Search for the cell housing the specified text and yield its (x, y) center coordinate. 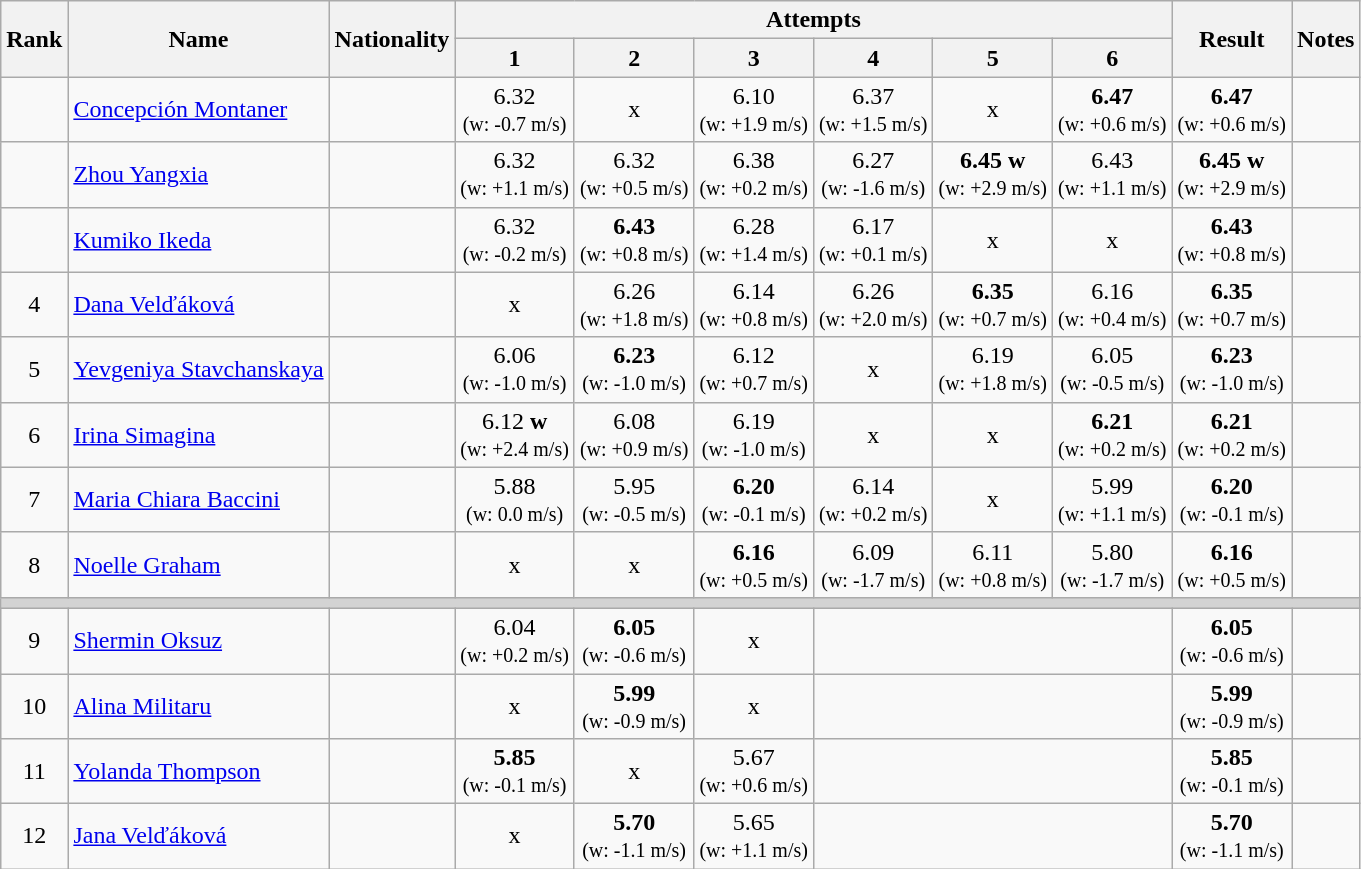
6.09(w: -1.7 m/s) (873, 564)
6.43 (w: +0.8 m/s) (1232, 240)
10 (34, 706)
5.80(w: -1.7 m/s) (1112, 564)
6.37(w: +1.5 m/s) (873, 110)
6.05 (w: -0.6 m/s) (1232, 640)
5.85(w: -0.1 m/s) (515, 772)
6.06(w: -1.0 m/s) (515, 370)
6.17(w: +0.1 m/s) (873, 240)
6.20(w: -0.1 m/s) (754, 500)
6.11(w: +0.8 m/s) (993, 564)
6.21(w: +0.2 m/s) (1112, 434)
Yevgeniya Stavchanskaya (198, 370)
6.32(w: -0.7 m/s) (515, 110)
6.10(w: +1.9 m/s) (754, 110)
6.28(w: +1.4 m/s) (754, 240)
6.23 (w: -1.0 m/s) (1232, 370)
7 (34, 500)
Irina Simagina (198, 434)
6.21 (w: +0.2 m/s) (1232, 434)
2 (634, 58)
Concepción Montaner (198, 110)
6.38(w: +0.2 m/s) (754, 174)
Nationality (392, 39)
6.19(w: -1.0 m/s) (754, 434)
Yolanda Thompson (198, 772)
Result (1232, 39)
6.35 (w: +0.7 m/s) (1232, 304)
1 (515, 58)
6.12(w: +0.7 m/s) (754, 370)
Notes (1326, 39)
3 (754, 58)
Attempts (814, 20)
6.14(w: +0.2 m/s) (873, 500)
6.32(w: -0.2 m/s) (515, 240)
6.16(w: +0.4 m/s) (1112, 304)
12 (34, 836)
6.12 w (w: +2.4 m/s) (515, 434)
6.14(w: +0.8 m/s) (754, 304)
5.70 (w: -1.1 m/s) (1232, 836)
Dana Velďáková (198, 304)
5.99(w: +1.1 m/s) (1112, 500)
9 (34, 640)
Shermin Oksuz (198, 640)
5.99 (w: -0.9 m/s) (1232, 706)
Alina Militaru (198, 706)
6.05(w: -0.5 m/s) (1112, 370)
8 (34, 564)
5.70(w: -1.1 m/s) (634, 836)
6.05(w: -0.6 m/s) (634, 640)
Maria Chiara Baccini (198, 500)
6.19(w: +1.8 m/s) (993, 370)
6.23(w: -1.0 m/s) (634, 370)
6.27(w: -1.6 m/s) (873, 174)
Rank (34, 39)
6.43(w: +1.1 m/s) (1112, 174)
Noelle Graham (198, 564)
6.47(w: +0.6 m/s) (1112, 110)
5.95(w: -0.5 m/s) (634, 500)
Name (198, 39)
Zhou Yangxia (198, 174)
6.20 (w: -0.1 m/s) (1232, 500)
5.67(w: +0.6 m/s) (754, 772)
6.47 (w: +0.6 m/s) (1232, 110)
6.35(w: +0.7 m/s) (993, 304)
11 (34, 772)
5.88(w: 0.0 m/s) (515, 500)
5.65(w: +1.1 m/s) (754, 836)
6.08(w: +0.9 m/s) (634, 434)
6.43(w: +0.8 m/s) (634, 240)
6.16(w: +0.5 m/s) (754, 564)
6.26(w: +1.8 m/s) (634, 304)
Jana Velďáková (198, 836)
6.26(w: +2.0 m/s) (873, 304)
5.85 (w: -0.1 m/s) (1232, 772)
6.16 (w: +0.5 m/s) (1232, 564)
6.32(w: +1.1 m/s) (515, 174)
6.04(w: +0.2 m/s) (515, 640)
6.32(w: +0.5 m/s) (634, 174)
Kumiko Ikeda (198, 240)
5.99(w: -0.9 m/s) (634, 706)
